Return [X, Y] of the center of cell containing provided text 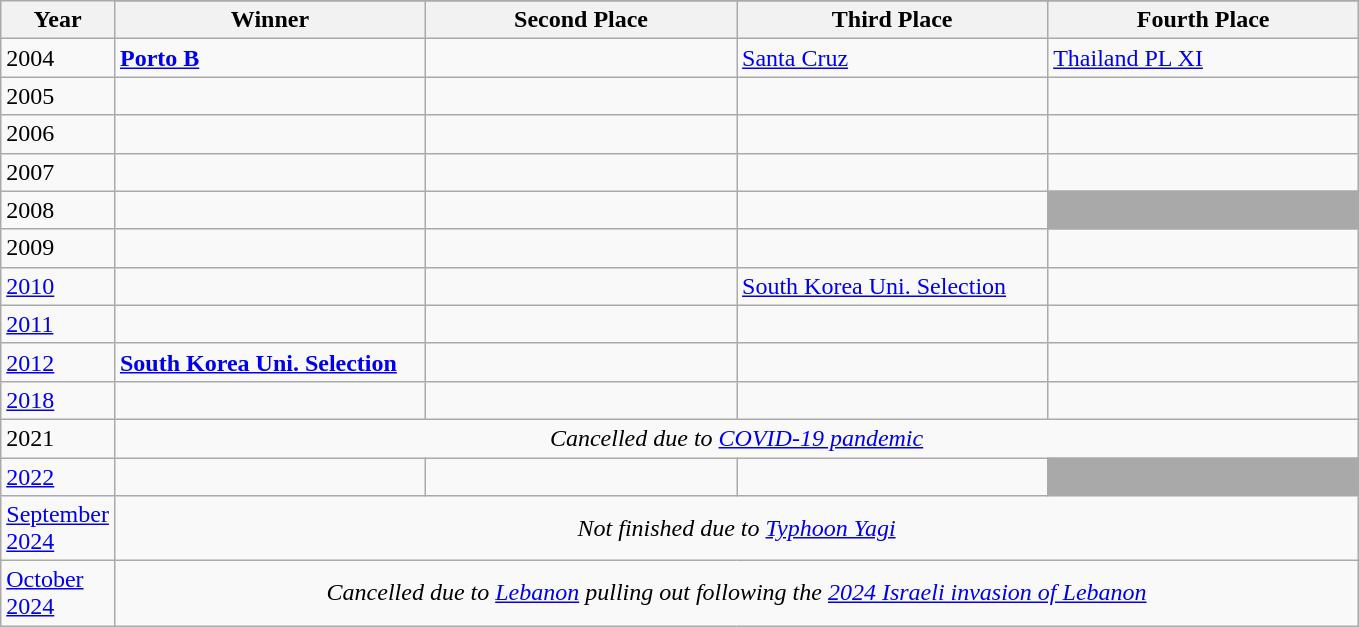
Cancelled due to Lebanon pulling out following the 2024 Israeli invasion of Lebanon [736, 594]
Porto B [270, 58]
2009 [58, 248]
Thailand PL XI [1204, 58]
2022 [58, 477]
Second Place [582, 20]
2021 [58, 438]
Not finished due to Typhoon Yagi [736, 528]
Cancelled due to COVID-19 pandemic [736, 438]
2006 [58, 134]
2011 [58, 324]
Year [58, 20]
Fourth Place [1204, 20]
Santa Cruz [892, 58]
2012 [58, 362]
Third Place [892, 20]
Winner [270, 20]
2018 [58, 400]
2007 [58, 172]
2005 [58, 96]
2010 [58, 286]
September 2024 [58, 528]
2008 [58, 210]
2004 [58, 58]
October 2024 [58, 594]
